Pinpoint the cell where the given text exists, returning its [X, Y] midpoint coordinate. 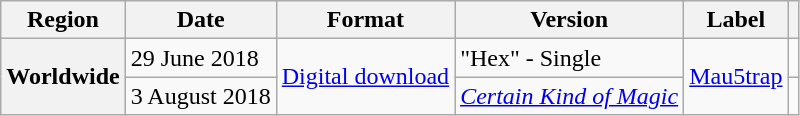
Worldwide [63, 77]
Certain Kind of Magic [570, 96]
Region [63, 20]
Digital download [365, 77]
Version [570, 20]
"Hex" - Single [570, 58]
Date [200, 20]
29 June 2018 [200, 58]
Format [365, 20]
Mau5trap [736, 77]
Label [736, 20]
3 August 2018 [200, 96]
